For the text-containing cell, return its midpoint in (X, Y) coordinate format. 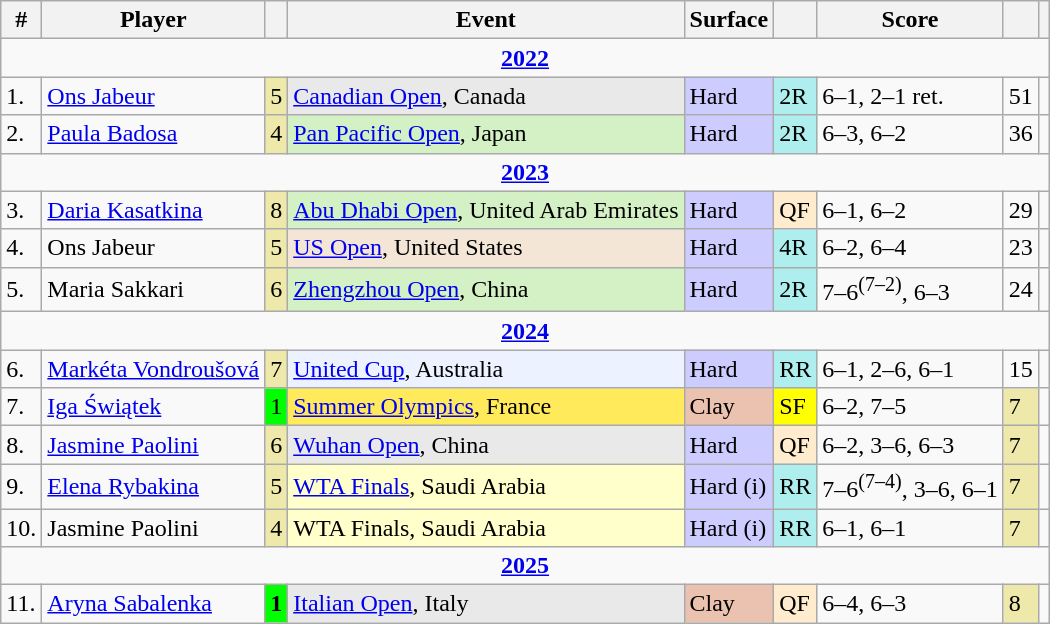
6–1, 6–2 (910, 210)
6–2, 6–4 (910, 248)
8. (22, 445)
6–2, 3–6, 6–3 (910, 445)
Abu Dhabi Open, United Arab Emirates (486, 210)
Italian Open, Italy (486, 604)
3. (22, 210)
6–3, 6–2 (910, 134)
6–2, 7–5 (910, 407)
2022 (526, 58)
United Cup, Australia (486, 369)
SF (796, 407)
Maria Sakkari (154, 290)
6–1, 2–1 ret. (910, 96)
1. (22, 96)
7–6(7–2), 6–3 (910, 290)
Score (910, 20)
Elena Rybakina (154, 486)
5. (22, 290)
4. (22, 248)
Surface (729, 20)
Daria Kasatkina (154, 210)
Paula Badosa (154, 134)
Summer Olympics, France (486, 407)
51 (1020, 96)
4R (796, 248)
Pan Pacific Open, Japan (486, 134)
Markéta Vondroušová (154, 369)
6–1, 2–6, 6–1 (910, 369)
7. (22, 407)
2023 (526, 172)
6–1, 6–1 (910, 528)
US Open, United States (486, 248)
24 (1020, 290)
# (22, 20)
Canadian Open, Canada (486, 96)
Player (154, 20)
10. (22, 528)
15 (1020, 369)
29 (1020, 210)
6. (22, 369)
6–4, 6–3 (910, 604)
Aryna Sabalenka (154, 604)
2024 (526, 331)
Wuhan Open, China (486, 445)
11. (22, 604)
7–6(7–4), 3–6, 6–1 (910, 486)
2. (22, 134)
Event (486, 20)
Zhengzhou Open, China (486, 290)
Iga Świątek (154, 407)
36 (1020, 134)
9. (22, 486)
2025 (526, 566)
23 (1020, 248)
